Determine the [x, y] coordinate at the center of the cell enclosing the given text.  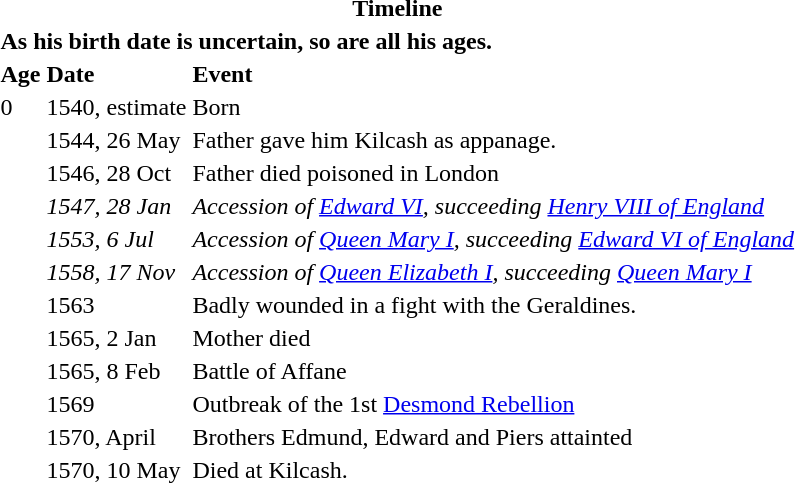
1565, 2 Jan [116, 338]
1558, 17 Nov [116, 272]
1565, 8 Feb [116, 371]
1553, 6 Jul [116, 239]
1547, 28 Jan [116, 206]
1569 [116, 404]
1570, April [116, 437]
1540, estimate [116, 107]
1546, 28 Oct [116, 173]
Date [116, 74]
1563 [116, 305]
1544, 26 May [116, 140]
